Detect which cell encompasses the target text, then output its (X, Y) center coordinate. 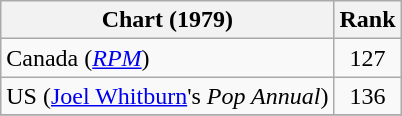
127 (368, 58)
US (Joel Whitburn's Pop Annual) (168, 96)
136 (368, 96)
Chart (1979) (168, 20)
Rank (368, 20)
Canada (RPM) (168, 58)
